Determine the (x, y) coordinate at the center of the cell enclosing the given text.  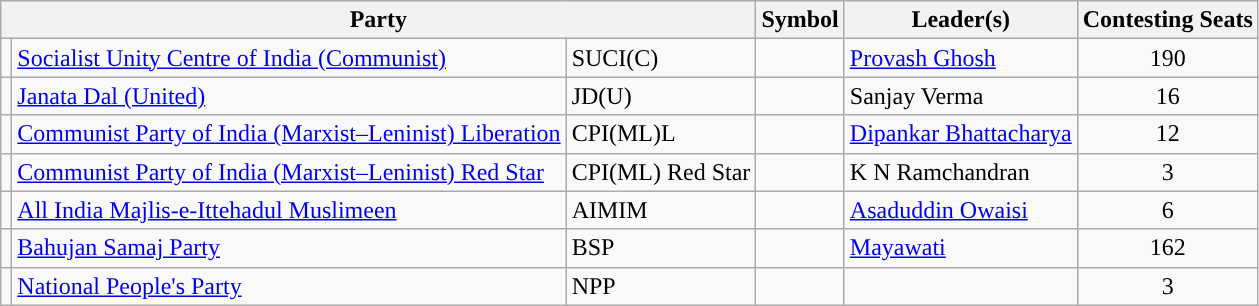
Sanjay Verma (960, 96)
NPP (661, 286)
All India Majlis-e-Ittehadul Muslimeen (289, 210)
12 (1168, 134)
Janata Dal (United) (289, 96)
Asaduddin Owaisi (960, 210)
Dipankar Bhattacharya (960, 134)
Mayawati (960, 248)
Communist Party of India (Marxist–Leninist) Red Star (289, 172)
Provash Ghosh (960, 58)
Socialist Unity Centre of India (Communist) (289, 58)
SUCI(C) (661, 58)
Leader(s) (960, 20)
Communist Party of India (Marxist–Leninist) Liberation (289, 134)
6 (1168, 210)
AIMIM (661, 210)
190 (1168, 58)
162 (1168, 248)
Contesting Seats (1168, 20)
K N Ramchandran (960, 172)
Party (378, 20)
National People's Party (289, 286)
CPI(ML)L (661, 134)
Bahujan Samaj Party (289, 248)
JD(U) (661, 96)
BSP (661, 248)
CPI(ML) Red Star (661, 172)
16 (1168, 96)
Symbol (800, 20)
